Detect which cell encompasses the target text, then output its (X, Y) center coordinate. 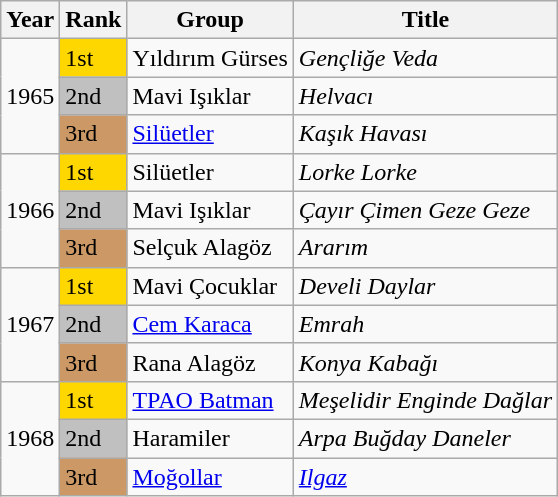
Mavi Çocuklar (210, 286)
Ilgaz (425, 477)
Year (30, 20)
1968 (30, 438)
TPAO Batman (210, 400)
Rank (94, 20)
1967 (30, 324)
Ararım (425, 248)
Yıldırım Gürses (210, 58)
Moğollar (210, 477)
Selçuk Alagöz (210, 248)
Kaşık Havası (425, 134)
Gençliğe Veda (425, 58)
Group (210, 20)
Çayır Çimen Geze Geze (425, 210)
Rana Alagöz (210, 362)
Meşelidir Enginde Dağlar (425, 400)
Cem Karaca (210, 324)
Emrah (425, 324)
Haramiler (210, 438)
Develi Daylar (425, 286)
Helvacı (425, 96)
1966 (30, 210)
Arpa Buğday Daneler (425, 438)
1965 (30, 96)
Lorke Lorke (425, 172)
Title (425, 20)
Konya Kabağı (425, 362)
